Output the (x, y) coordinate of the center of the cell containing the given text.  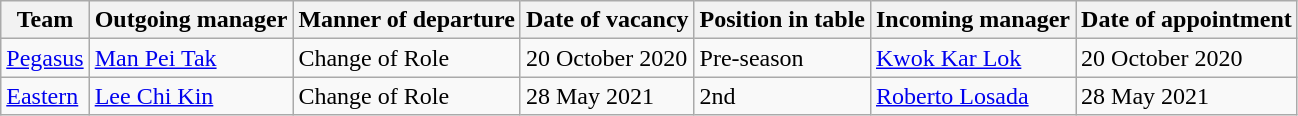
Eastern (45, 96)
2nd (782, 96)
Date of vacancy (607, 20)
Pegasus (45, 58)
Roberto Losada (972, 96)
Manner of departure (406, 20)
Date of appointment (1187, 20)
Kwok Kar Lok (972, 58)
Team (45, 20)
Outgoing manager (191, 20)
Position in table (782, 20)
Man Pei Tak (191, 58)
Pre-season (782, 58)
Incoming manager (972, 20)
Lee Chi Kin (191, 96)
